Scan for the cell matching the given text and deliver its (X, Y) coordinate at center. 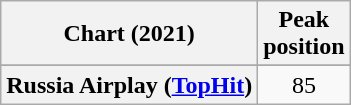
Russia Airplay (TopHit) (130, 85)
85 (304, 85)
Peakposition (304, 34)
Chart (2021) (130, 34)
